Provide the (X, Y) coordinate of the cell's center where the given text is located.  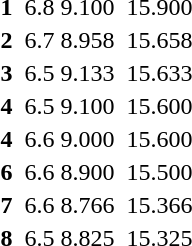
9.000 (88, 139)
8.766 (88, 205)
9.100 (88, 106)
9.133 (88, 73)
6.7 (40, 40)
8.900 (88, 172)
8.958 (88, 40)
